Search for the cell housing the specified text and yield its [x, y] center coordinate. 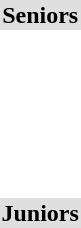
Seniors [40, 15]
Juniors [40, 213]
